Return [x, y] of the center of cell containing provided text 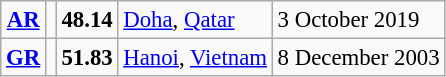
GR [24, 58]
51.83 [87, 58]
3 October 2019 [358, 20]
48.14 [87, 20]
AR [24, 20]
Doha, Qatar [195, 20]
Hanoi, Vietnam [195, 58]
8 December 2003 [358, 58]
